Extract the (X, Y) coordinate from the center of the cell holding the provided text.  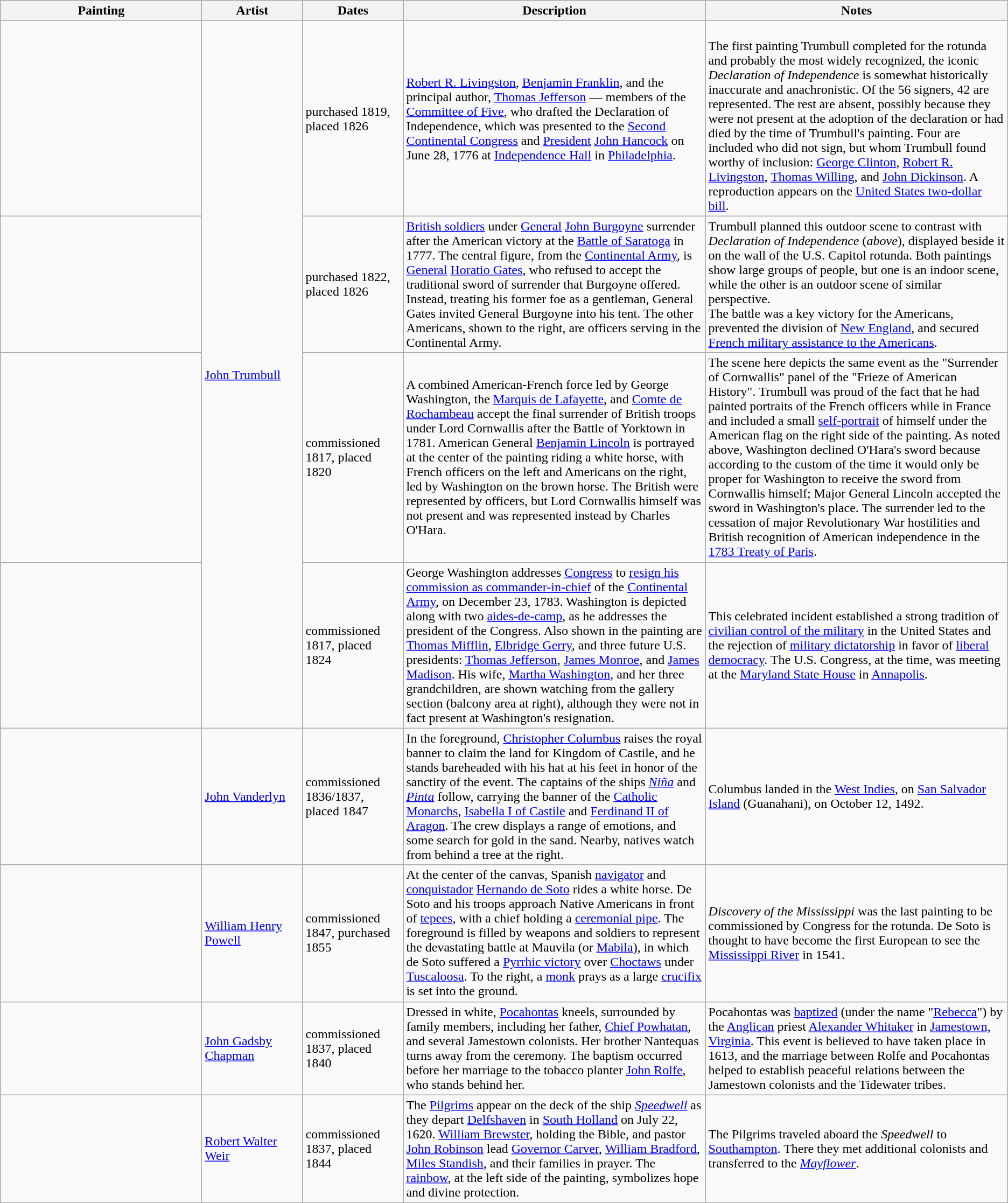
The Pilgrims traveled aboard the Speedwell to Southampton. There they met additional colonists and transferred to the Mayflower. (856, 1149)
purchased 1819, placed 1826 (353, 118)
John Gadsby Chapman (252, 1048)
commissioned 1817, placed 1820 (353, 458)
Dates (353, 11)
commissioned 1837, placed 1840 (353, 1048)
commissioned 1817, placed 1824 (353, 645)
William Henry Powell (252, 933)
commissioned 1847, purchased 1855 (353, 933)
Columbus landed in the West Indies, on San Salvador Island (Guanahani), on October 12, 1492. (856, 796)
Artist (252, 11)
commissioned 1837, placed 1844 (353, 1149)
Notes (856, 11)
Robert Walter Weir (252, 1149)
commissioned 1836/1837, placed 1847 (353, 796)
Description (555, 11)
purchased 1822, placed 1826 (353, 284)
John Vanderlyn (252, 796)
Painting (101, 11)
John Trumbull (252, 375)
